Pinpoint the cell where the given text exists, returning its [X, Y] midpoint coordinate. 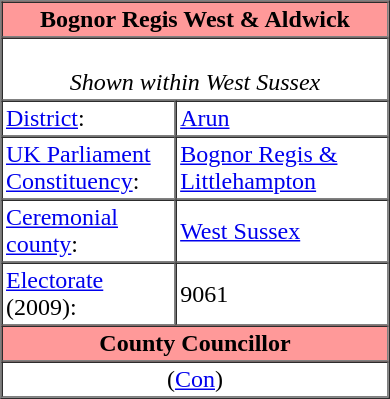
West Sussex [282, 232]
Arun [282, 118]
Bognor Regis & Littlehampton [282, 168]
District: [89, 118]
Bognor Regis West & Aldwick [196, 20]
UK Parliament Constituency: [89, 168]
Electorate (2009): [89, 294]
(Con) [196, 380]
9061 [282, 294]
Shown within West Sussex [196, 70]
Ceremonial county: [89, 232]
County Councillor [196, 344]
